Output the [X, Y] coordinate of the center of the cell containing the given text.  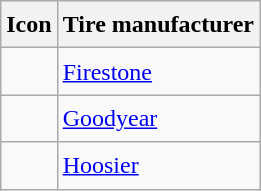
Tire manufacturer [158, 24]
Firestone [158, 72]
Icon [29, 24]
Goodyear [158, 118]
Hoosier [158, 166]
